Provide the (X, Y) coordinate of the cell's center where the given text is located.  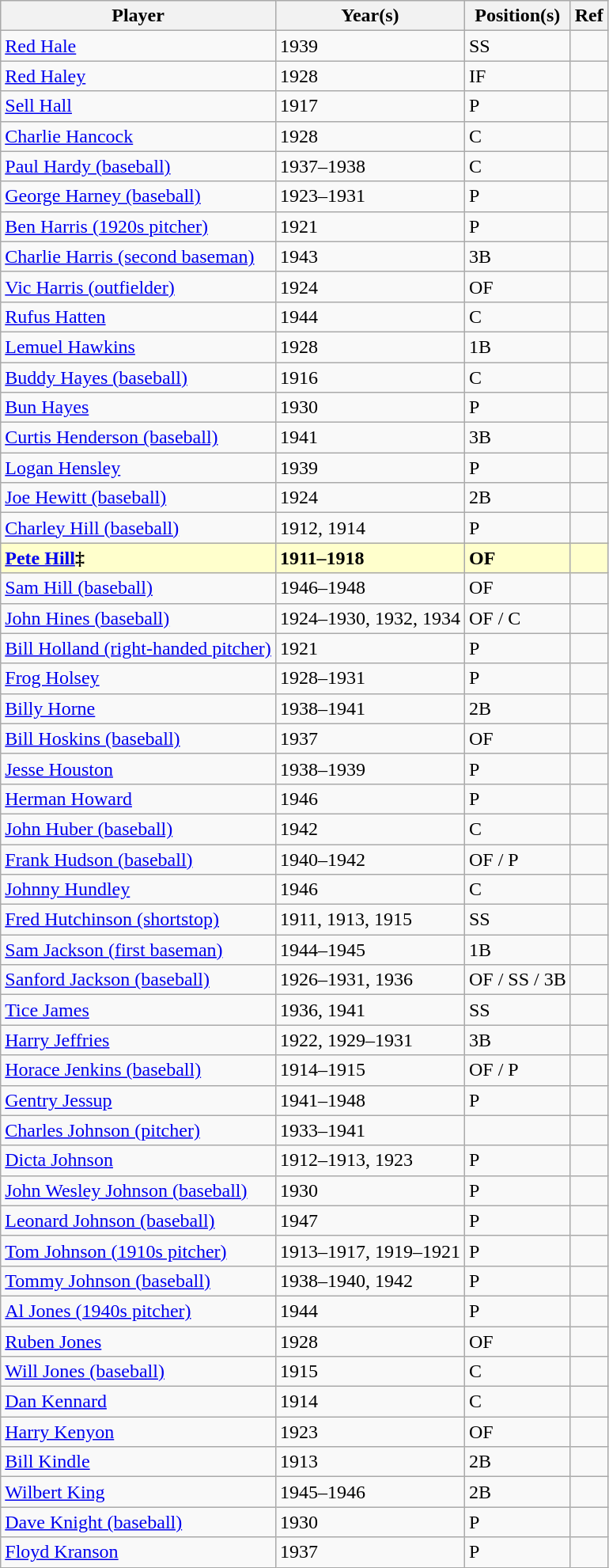
Gentry Jessup (138, 1100)
Ref (588, 16)
Sam Jackson (first baseman) (138, 950)
OF / C (517, 618)
1941–1948 (370, 1100)
Frog Holsey (138, 678)
1923–1931 (370, 196)
1916 (370, 378)
Dan Kennard (138, 1402)
Paul Hardy (baseball) (138, 166)
Tom Johnson (1910s pitcher) (138, 1251)
Tommy Johnson (baseball) (138, 1281)
1938–1940, 1942 (370, 1281)
Red Hale (138, 46)
1937–1938 (370, 166)
Pete Hill‡ (138, 558)
George Harney (baseball) (138, 196)
1913–1917, 1919–1921 (370, 1251)
1917 (370, 106)
Dicta Johnson (138, 1160)
Dave Knight (baseball) (138, 1522)
1936, 1941 (370, 1010)
1944–1945 (370, 950)
Charley Hill (baseball) (138, 528)
1947 (370, 1221)
Wilbert King (138, 1492)
1938–1939 (370, 769)
Leonard Johnson (baseball) (138, 1221)
Rufus Hatten (138, 317)
Horace Jenkins (baseball) (138, 1070)
1945–1946 (370, 1492)
1912, 1914 (370, 528)
1914 (370, 1402)
Red Haley (138, 76)
1928–1931 (370, 678)
Will Jones (baseball) (138, 1372)
John Wesley Johnson (baseball) (138, 1190)
Harry Kenyon (138, 1432)
Billy Horne (138, 708)
Charles Johnson (pitcher) (138, 1130)
1926–1931, 1936 (370, 980)
Buddy Hayes (baseball) (138, 378)
1915 (370, 1372)
1922, 1929–1931 (370, 1040)
Frank Hudson (baseball) (138, 859)
Ben Harris (1920s pitcher) (138, 226)
Bill Hoskins (baseball) (138, 738)
Year(s) (370, 16)
Curtis Henderson (baseball) (138, 438)
Herman Howard (138, 799)
1924–1930, 1932, 1934 (370, 618)
1940–1942 (370, 859)
1942 (370, 829)
1938–1941 (370, 708)
Tice James (138, 1010)
1941 (370, 438)
1912–1913, 1923 (370, 1160)
Position(s) (517, 16)
John Huber (baseball) (138, 829)
Lemuel Hawkins (138, 347)
Player (138, 16)
1943 (370, 256)
1911–1918 (370, 558)
Bill Holland (right-handed pitcher) (138, 648)
IF (517, 76)
Joe Hewitt (baseball) (138, 498)
Logan Hensley (138, 468)
1946–1948 (370, 588)
Al Jones (1940s pitcher) (138, 1311)
Johnny Hundley (138, 890)
1923 (370, 1432)
Sam Hill (baseball) (138, 588)
Harry Jeffries (138, 1040)
OF / SS / 3B (517, 980)
Charlie Hancock (138, 136)
Fred Hutchinson (shortstop) (138, 920)
Vic Harris (outfielder) (138, 287)
1933–1941 (370, 1130)
John Hines (baseball) (138, 618)
Charlie Harris (second baseman) (138, 256)
Sell Hall (138, 106)
Sanford Jackson (baseball) (138, 980)
Bun Hayes (138, 408)
1913 (370, 1462)
Floyd Kranson (138, 1552)
Ruben Jones (138, 1342)
Jesse Houston (138, 769)
Bill Kindle (138, 1462)
1911, 1913, 1915 (370, 920)
1914–1915 (370, 1070)
